Pinpoint the cell where the given text exists, returning its (x, y) midpoint coordinate. 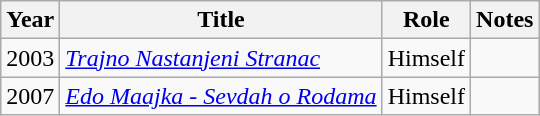
Year (30, 20)
Edo Maajka - Sevdah o Rodama (221, 96)
Role (426, 20)
Notes (505, 20)
Title (221, 20)
Trajno Nastanjeni Stranac (221, 58)
2003 (30, 58)
2007 (30, 96)
